Return [x, y] of the center of cell containing provided text 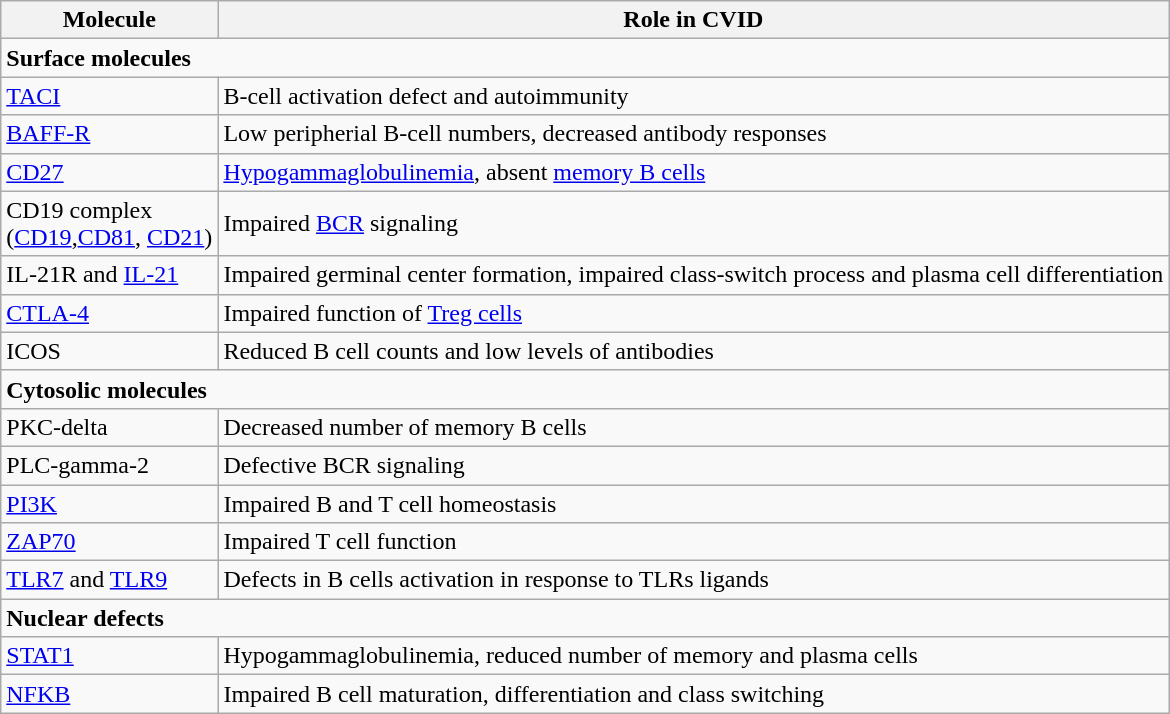
Impaired B and T cell homeostasis [694, 503]
Low peripherial B-cell numbers, decreased antibody responses [694, 134]
Impaired T cell function [694, 542]
Molecule [110, 20]
CTLA-4 [110, 313]
Surface molecules [585, 58]
IL-21R and IL-21 [110, 275]
Reduced B cell counts and low levels of antibodies [694, 351]
STAT1 [110, 656]
ICOS [110, 351]
Nuclear defects [585, 618]
PKC-delta [110, 427]
Decreased number of memory B cells [694, 427]
Impaired BCR signaling [694, 224]
BAFF-R [110, 134]
Defective BCR signaling [694, 465]
CD19 complex(CD19,CD81, CD21) [110, 224]
Role in CVID [694, 20]
PI3K [110, 503]
Impaired function of Treg cells [694, 313]
ZAP70 [110, 542]
Impaired germinal center formation, impaired class-switch process and plasma cell differentiation [694, 275]
Cytosolic molecules [585, 389]
CD27 [110, 172]
Impaired B cell maturation, differentiation and class switching [694, 694]
TACI [110, 96]
NFKB [110, 694]
Hypogammaglobulinemia, reduced number of memory and plasma cells [694, 656]
TLR7 and TLR9 [110, 580]
Hypogammaglobulinemia, absent memory B cells [694, 172]
PLC-gamma-2 [110, 465]
B-cell activation defect and autoimmunity [694, 96]
Defects in B cells activation in response to TLRs ligands [694, 580]
